Capture the cell that displays the provided text and extract its [X, Y] central coordinate. 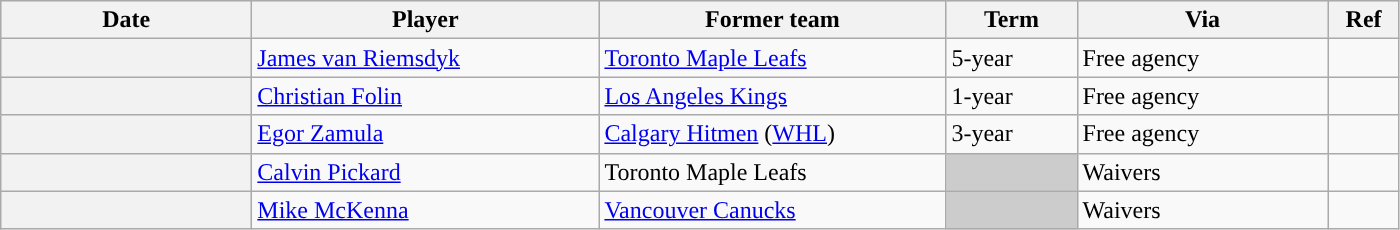
Egor Zamula [426, 134]
3-year [1012, 134]
Term [1012, 20]
5-year [1012, 58]
Calvin Pickard [426, 172]
Ref [1364, 20]
James van Riemsdyk [426, 58]
Former team [772, 20]
Date [126, 20]
1-year [1012, 96]
Mike McKenna [426, 210]
Vancouver Canucks [772, 210]
Calgary Hitmen (WHL) [772, 134]
Los Angeles Kings [772, 96]
Via [1202, 20]
Christian Folin [426, 96]
Player [426, 20]
